Return the [x, y] coordinate for the center point of the cell that contains the specified text.  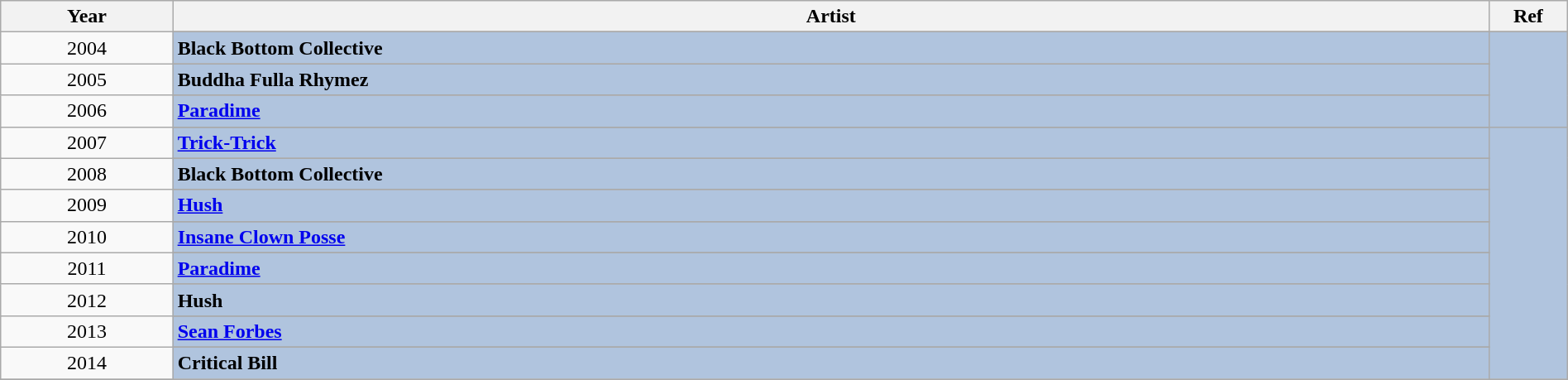
Artist [830, 17]
Sean Forbes [830, 331]
2010 [87, 237]
2011 [87, 268]
2012 [87, 300]
2009 [87, 205]
Critical Bill [830, 363]
Insane Clown Posse [830, 237]
2007 [87, 142]
2005 [87, 79]
2006 [87, 111]
2004 [87, 48]
2014 [87, 363]
Trick-Trick [830, 142]
2008 [87, 174]
Buddha Fulla Rhymez [830, 79]
2013 [87, 331]
Year [87, 17]
Ref [1528, 17]
